Return the [x, y] coordinate for the center point of the cell that contains the specified text.  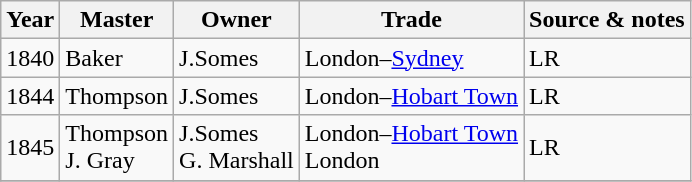
J.SomesG. Marshall [237, 148]
London–Sydney [411, 58]
Master [117, 20]
London–Hobart TownLondon [411, 148]
ThompsonJ. Gray [117, 148]
Source & notes [608, 20]
Trade [411, 20]
1844 [30, 96]
Owner [237, 20]
1840 [30, 58]
Thompson [117, 96]
Year [30, 20]
London–Hobart Town [411, 96]
Baker [117, 58]
1845 [30, 148]
